Find where the given text appears and provide that cell's center as (x, y) coordinate. 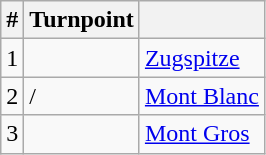
1 (12, 58)
Turnpoint (82, 20)
Zugspitze (202, 58)
Mont Blanc (202, 96)
2 (12, 96)
/ (82, 96)
Mont Gros (202, 134)
# (12, 20)
3 (12, 134)
